Return the [X, Y] coordinate for the center point of the cell that contains the specified text.  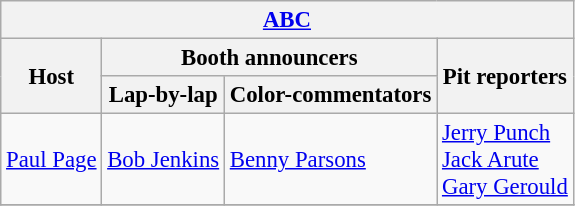
Pit reporters [505, 76]
Host [52, 76]
Benny Parsons [330, 160]
Color-commentators [330, 95]
Bob Jenkins [164, 160]
ABC [287, 20]
Jerry Punch Jack Arute Gary Gerould [505, 160]
Lap-by-lap [164, 95]
Booth announcers [270, 58]
Paul Page [52, 160]
